Extract the (X, Y) coordinate from the center of the cell holding the provided text.  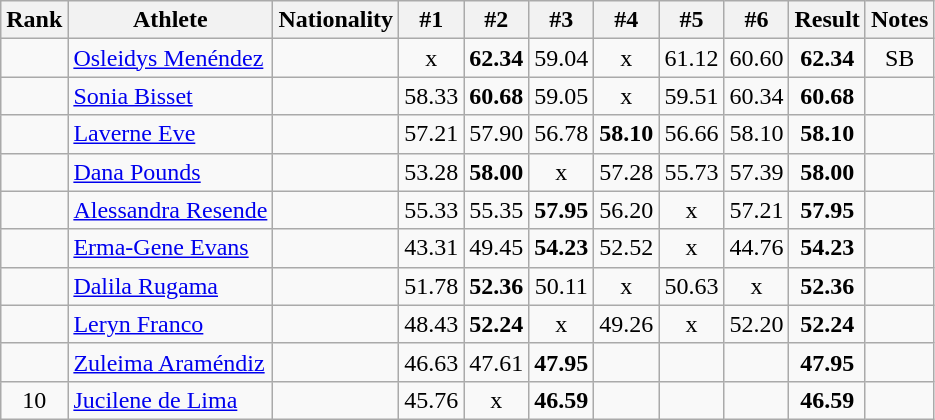
#4 (626, 20)
49.45 (496, 248)
49.26 (626, 324)
Athlete (170, 20)
59.51 (692, 96)
45.76 (432, 400)
Rank (34, 20)
Erma-Gene Evans (170, 248)
59.05 (562, 96)
Nationality (336, 20)
52.20 (756, 324)
52.52 (626, 248)
#1 (432, 20)
43.31 (432, 248)
53.28 (432, 172)
60.34 (756, 96)
50.11 (562, 286)
59.04 (562, 58)
Dalila Rugama (170, 286)
55.35 (496, 210)
58.33 (432, 96)
Leryn Franco (170, 324)
61.12 (692, 58)
55.33 (432, 210)
56.20 (626, 210)
56.66 (692, 134)
56.78 (562, 134)
47.61 (496, 362)
57.39 (756, 172)
10 (34, 400)
#3 (562, 20)
#6 (756, 20)
57.90 (496, 134)
48.43 (432, 324)
Sonia Bisset (170, 96)
55.73 (692, 172)
Osleidys Menéndez (170, 58)
Laverne Eve (170, 134)
60.60 (756, 58)
51.78 (432, 286)
46.63 (432, 362)
Zuleima Araméndiz (170, 362)
Dana Pounds (170, 172)
Result (827, 20)
Notes (899, 20)
Jucilene de Lima (170, 400)
50.63 (692, 286)
#2 (496, 20)
44.76 (756, 248)
57.28 (626, 172)
Alessandra Resende (170, 210)
#5 (692, 20)
SB (899, 58)
